Locate the cell with the specified text and output its [X, Y] center coordinate. 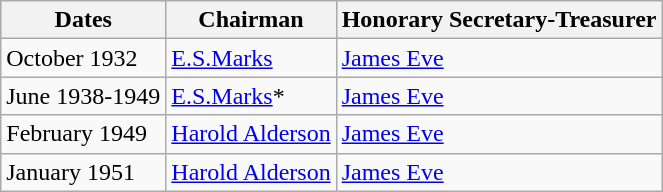
Honorary Secretary-Treasurer [499, 20]
Chairman [251, 20]
October 1932 [84, 58]
January 1951 [84, 172]
E.S.Marks* [251, 96]
Dates [84, 20]
E.S.Marks [251, 58]
June 1938-1949 [84, 96]
February 1949 [84, 134]
